Detect which cell encompasses the target text, then output its [x, y] center coordinate. 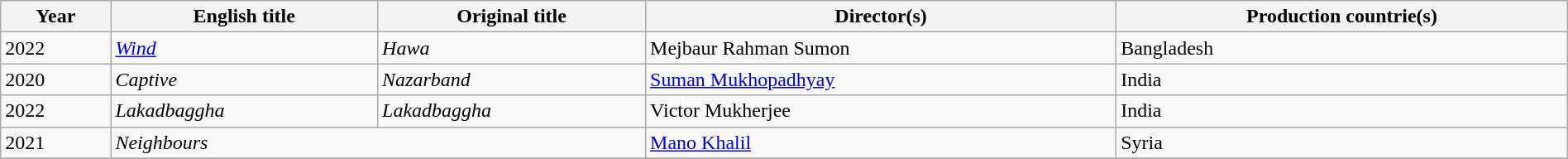
Year [56, 17]
Wind [245, 48]
Hawa [512, 48]
Neighbours [379, 142]
Syria [1342, 142]
Captive [245, 79]
Mano Khalil [882, 142]
Mejbaur Rahman Sumon [882, 48]
Original title [512, 17]
Nazarband [512, 79]
English title [245, 17]
2020 [56, 79]
Victor Mukherjee [882, 111]
2021 [56, 142]
Suman Mukhopadhyay [882, 79]
Bangladesh [1342, 48]
Director(s) [882, 17]
Production countrie(s) [1342, 17]
